Determine the (x, y) coordinate at the center of the cell enclosing the given text.  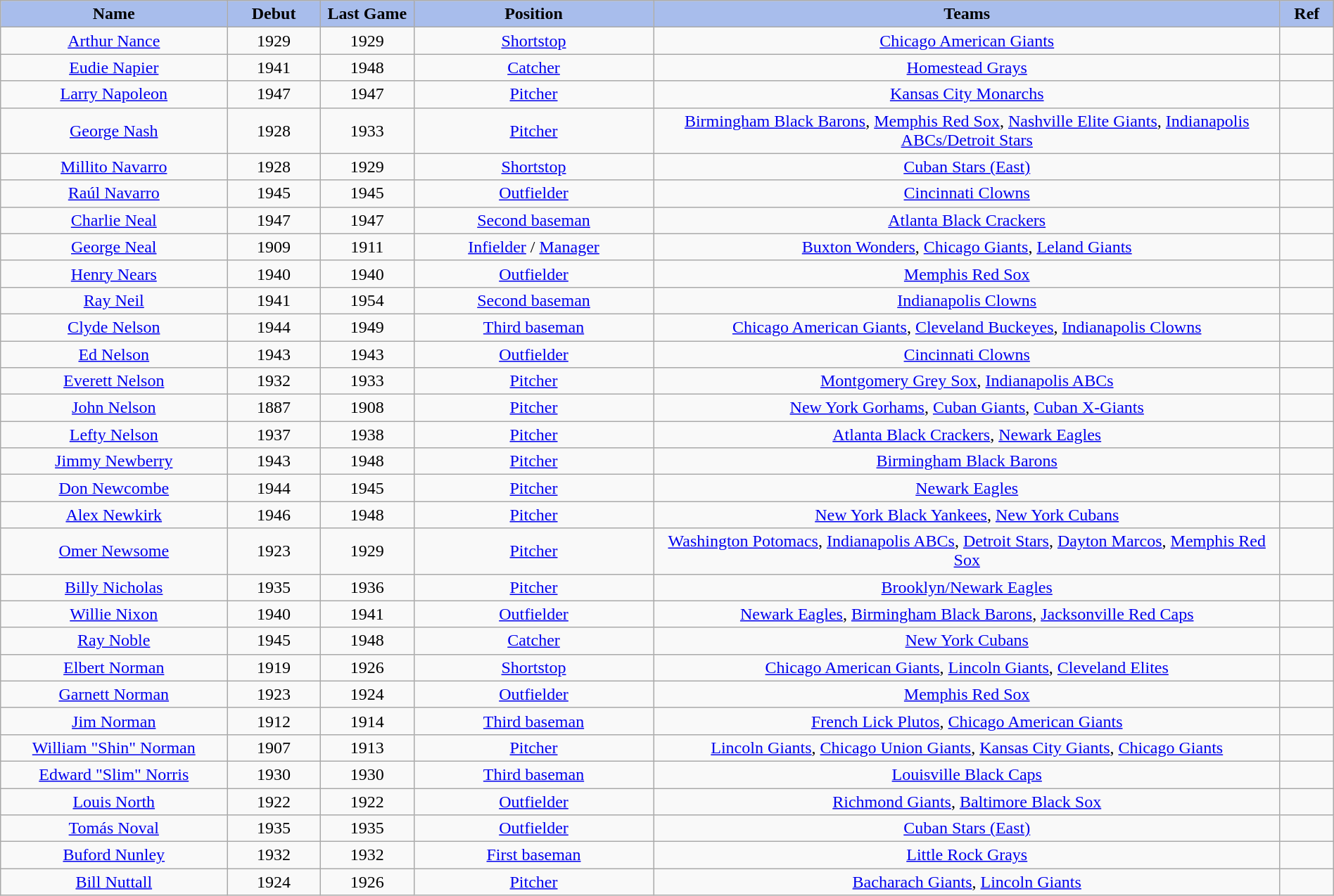
1936 (367, 587)
Omer Newsome (114, 551)
New York Cubans (967, 641)
French Lick Plutos, Chicago American Giants (967, 721)
Jim Norman (114, 721)
Louis North (114, 801)
Ray Neil (114, 300)
Eudie Napier (114, 68)
Montgomery Grey Sox, Indianapolis ABCs (967, 381)
Billy Nicholas (114, 587)
George Neal (114, 247)
1911 (367, 247)
1954 (367, 300)
First baseman (533, 855)
Richmond Giants, Baltimore Black Sox (967, 801)
1913 (367, 748)
Homestead Grays (967, 68)
Last Game (367, 14)
Alex Newkirk (114, 515)
Buford Nunley (114, 855)
John Nelson (114, 408)
Atlanta Black Crackers, Newark Eagles (967, 435)
Everett Nelson (114, 381)
Kansas City Monarchs (967, 94)
Charlie Neal (114, 220)
Louisville Black Caps (967, 774)
Henry Nears (114, 274)
Buxton Wonders, Chicago Giants, Leland Giants (967, 247)
Tomás Noval (114, 828)
1909 (274, 247)
Larry Napoleon (114, 94)
Garnett Norman (114, 694)
1887 (274, 408)
1949 (367, 327)
Don Newcombe (114, 488)
New York Gorhams, Cuban Giants, Cuban X-Giants (967, 408)
Birmingham Black Barons (967, 461)
Ref (1307, 14)
1938 (367, 435)
1937 (274, 435)
Clyde Nelson (114, 327)
Jimmy Newberry (114, 461)
Atlanta Black Crackers (967, 220)
Arthur Nance (114, 41)
William "Shin" Norman (114, 748)
Willie Nixon (114, 614)
Position (533, 14)
Raúl Navarro (114, 193)
Debut (274, 14)
Edward "Slim" Norris (114, 774)
Elbert Norman (114, 667)
1919 (274, 667)
Teams (967, 14)
Chicago American Giants (967, 41)
Brooklyn/Newark Eagles (967, 587)
Indianapolis Clowns (967, 300)
New York Black Yankees, New York Cubans (967, 515)
Lefty Nelson (114, 435)
1946 (274, 515)
Lincoln Giants, Chicago Union Giants, Kansas City Giants, Chicago Giants (967, 748)
1908 (367, 408)
Bacharach Giants, Lincoln Giants (967, 882)
Newark Eagles, Birmingham Black Barons, Jacksonville Red Caps (967, 614)
Ed Nelson (114, 354)
Infielder / Manager (533, 247)
1907 (274, 748)
Birmingham Black Barons, Memphis Red Sox, Nashville Elite Giants, Indianapolis ABCs/Detroit Stars (967, 131)
Little Rock Grays (967, 855)
Chicago American Giants, Lincoln Giants, Cleveland Elites (967, 667)
George Nash (114, 131)
1912 (274, 721)
Bill Nuttall (114, 882)
Newark Eagles (967, 488)
Chicago American Giants, Cleveland Buckeyes, Indianapolis Clowns (967, 327)
Millito Navarro (114, 167)
Name (114, 14)
1914 (367, 721)
Washington Potomacs, Indianapolis ABCs, Detroit Stars, Dayton Marcos, Memphis Red Sox (967, 551)
Ray Noble (114, 641)
